Determine the (x, y) coordinate at the center of the cell enclosing the given text.  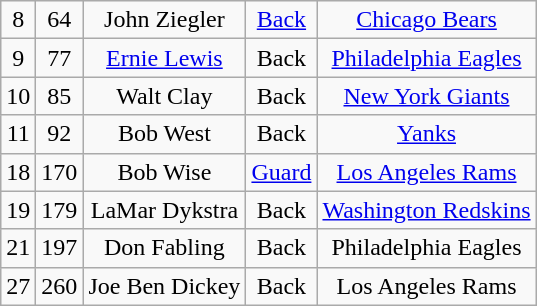
92 (60, 134)
27 (18, 286)
Don Fabling (164, 248)
197 (60, 248)
Ernie Lewis (164, 58)
260 (60, 286)
John Ziegler (164, 20)
Bob Wise (164, 172)
179 (60, 210)
LaMar Dykstra (164, 210)
Guard (282, 172)
Yanks (426, 134)
11 (18, 134)
19 (18, 210)
Chicago Bears (426, 20)
170 (60, 172)
Bob West (164, 134)
Walt Clay (164, 96)
New York Giants (426, 96)
18 (18, 172)
Washington Redskins (426, 210)
85 (60, 96)
8 (18, 20)
10 (18, 96)
9 (18, 58)
21 (18, 248)
Joe Ben Dickey (164, 286)
77 (60, 58)
64 (60, 20)
